Scan for the cell matching the given text and deliver its [X, Y] coordinate at center. 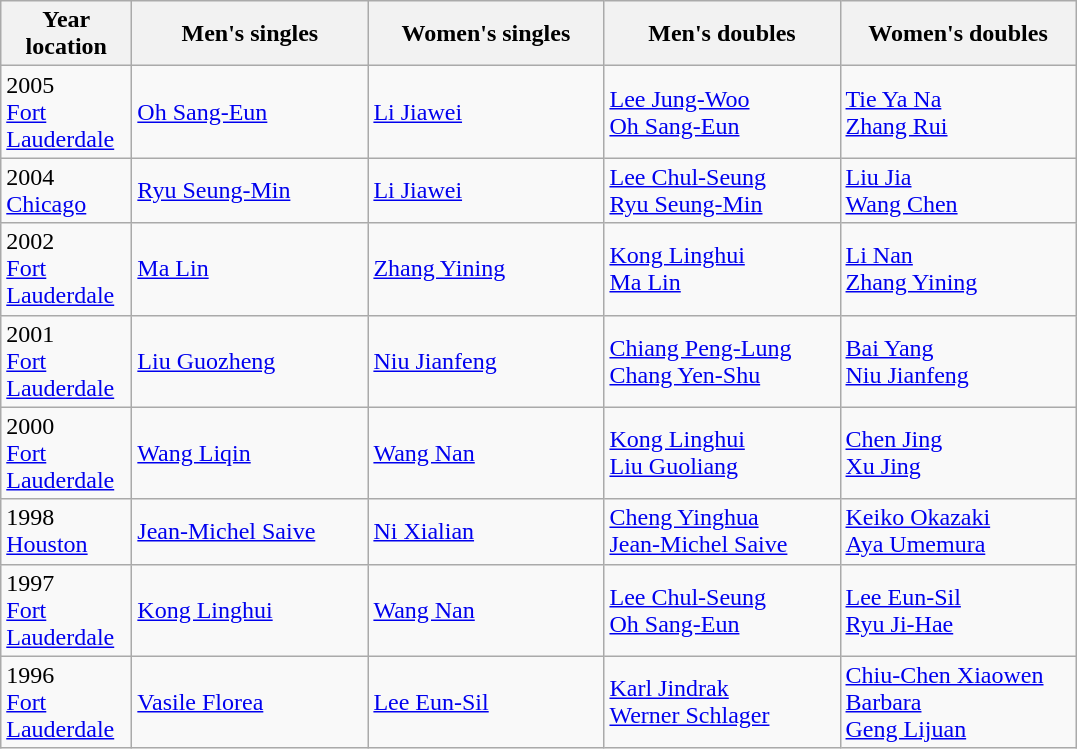
Chen Jing Xu Jing [958, 453]
Li Nan Zhang Yining [958, 269]
Bai Yang Niu Jianfeng [958, 361]
Lee Eun-Sil [486, 702]
Lee Chul-Seung Oh Sang-Eun [722, 610]
Tie Ya Na Zhang Rui [958, 112]
Cheng Yinghua Jean-Michel Saive [722, 532]
Oh Sang-Eun [250, 112]
Chiang Peng-Lung Chang Yen-Shu [722, 361]
2000 Fort Lauderdale [66, 453]
Women's singles [486, 34]
Jean-Michel Saive [250, 532]
Men's singles [250, 34]
Lee Chul-Seung Ryu Seung-Min [722, 190]
Kong Linghui Ma Lin [722, 269]
2004 Chicago [66, 190]
1997 Fort Lauderdale [66, 610]
Kong Linghui Liu Guoliang [722, 453]
Niu Jianfeng [486, 361]
Ni Xialian [486, 532]
Liu Guozheng [250, 361]
Vasile Florea [250, 702]
Lee Jung-Woo Oh Sang-Eun [722, 112]
Keiko Okazaki Aya Umemura [958, 532]
Lee Eun-Sil Ryu Ji-Hae [958, 610]
Chiu-Chen Xiaowen Barbara Geng Lijuan [958, 702]
Kong Linghui [250, 610]
Ryu Seung-Min [250, 190]
2001 Fort Lauderdale [66, 361]
Zhang Yining [486, 269]
1998 Houston [66, 532]
Men's doubles [722, 34]
Year location [66, 34]
2002 Fort Lauderdale [66, 269]
Karl Jindrak Werner Schlager [722, 702]
Ma Lin [250, 269]
1996 Fort Lauderdale [66, 702]
2005 Fort Lauderdale [66, 112]
Liu Jia Wang Chen [958, 190]
Women's doubles [958, 34]
Wang Liqin [250, 453]
